Scan for the cell matching the given text and deliver its (x, y) coordinate at center. 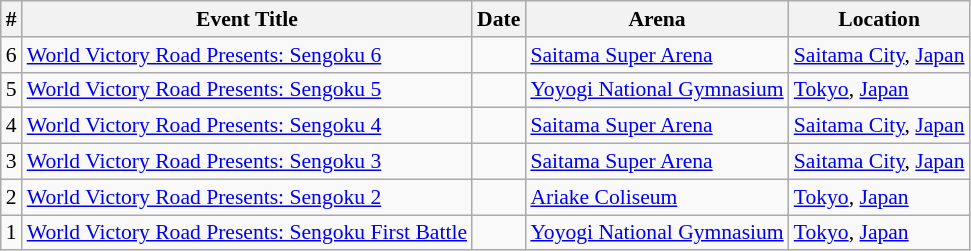
World Victory Road Presents: Sengoku 5 (247, 90)
Event Title (247, 19)
World Victory Road Presents: Sengoku 3 (247, 162)
World Victory Road Presents: Sengoku 4 (247, 126)
6 (12, 55)
World Victory Road Presents: Sengoku First Battle (247, 233)
Location (880, 19)
World Victory Road Presents: Sengoku 6 (247, 55)
Ariake Coliseum (656, 197)
1 (12, 233)
2 (12, 197)
Date (498, 19)
5 (12, 90)
# (12, 19)
World Victory Road Presents: Sengoku 2 (247, 197)
3 (12, 162)
Arena (656, 19)
4 (12, 126)
